Determine the (X, Y) coordinate at the center of the cell enclosing the given text.  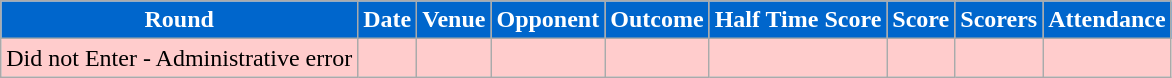
Venue (454, 20)
Round (180, 20)
Opponent (548, 20)
Outcome (657, 20)
Half Time Score (798, 20)
Scorers (999, 20)
Attendance (1107, 20)
Date (388, 20)
Did not Enter - Administrative error (180, 58)
Score (921, 20)
